Determine the (x, y) coordinate at the center of the cell enclosing the given text.  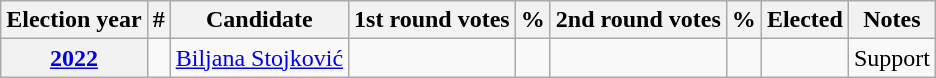
2022 (74, 58)
Notes (892, 20)
Support (892, 58)
Candidate (259, 20)
Biljana Stojković (259, 58)
Election year (74, 20)
1st round votes (432, 20)
Elected (804, 20)
# (158, 20)
2nd round votes (638, 20)
